From the cell containing the given text, extract its center point as [X, Y] coordinate. 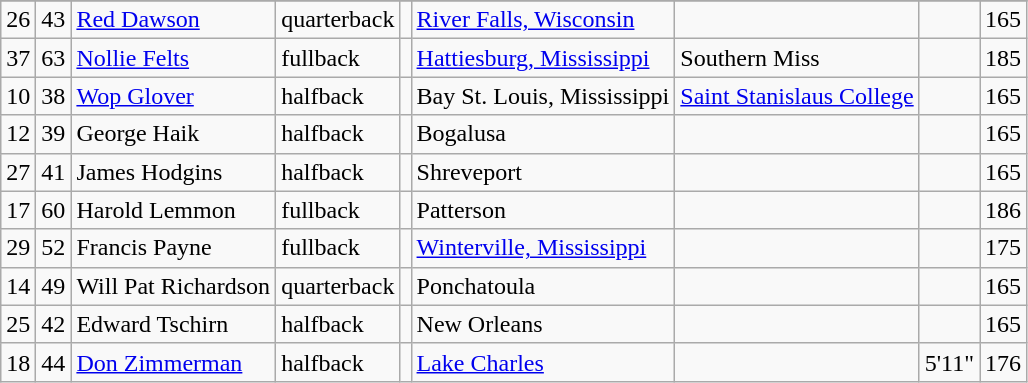
Bay St. Louis, Mississippi [543, 96]
Red Dawson [174, 20]
Hattiesburg, Mississippi [543, 58]
Southern Miss [797, 58]
186 [1004, 210]
14 [18, 286]
10 [18, 96]
185 [1004, 58]
176 [1004, 362]
29 [18, 248]
Patterson [543, 210]
38 [54, 96]
52 [54, 248]
37 [18, 58]
175 [1004, 248]
25 [18, 324]
Will Pat Richardson [174, 286]
Ponchatoula [543, 286]
Francis Payne [174, 248]
42 [54, 324]
Saint Stanislaus College [797, 96]
Don Zimmerman [174, 362]
26 [18, 20]
27 [18, 172]
Nollie Felts [174, 58]
George Haik [174, 134]
River Falls, Wisconsin [543, 20]
43 [54, 20]
44 [54, 362]
Harold Lemmon [174, 210]
63 [54, 58]
Winterville, Mississippi [543, 248]
39 [54, 134]
Edward Tschirn [174, 324]
Lake Charles [543, 362]
60 [54, 210]
Wop Glover [174, 96]
Shreveport [543, 172]
5'11" [949, 362]
Bogalusa [543, 134]
18 [18, 362]
New Orleans [543, 324]
49 [54, 286]
41 [54, 172]
17 [18, 210]
12 [18, 134]
James Hodgins [174, 172]
